Search for the cell housing the specified text and yield its (x, y) center coordinate. 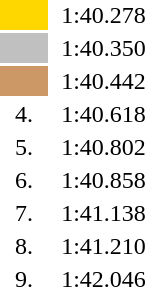
4. (24, 114)
8. (24, 246)
7. (24, 213)
6. (24, 180)
5. (24, 147)
